Search for the cell housing the specified text and yield its [X, Y] center coordinate. 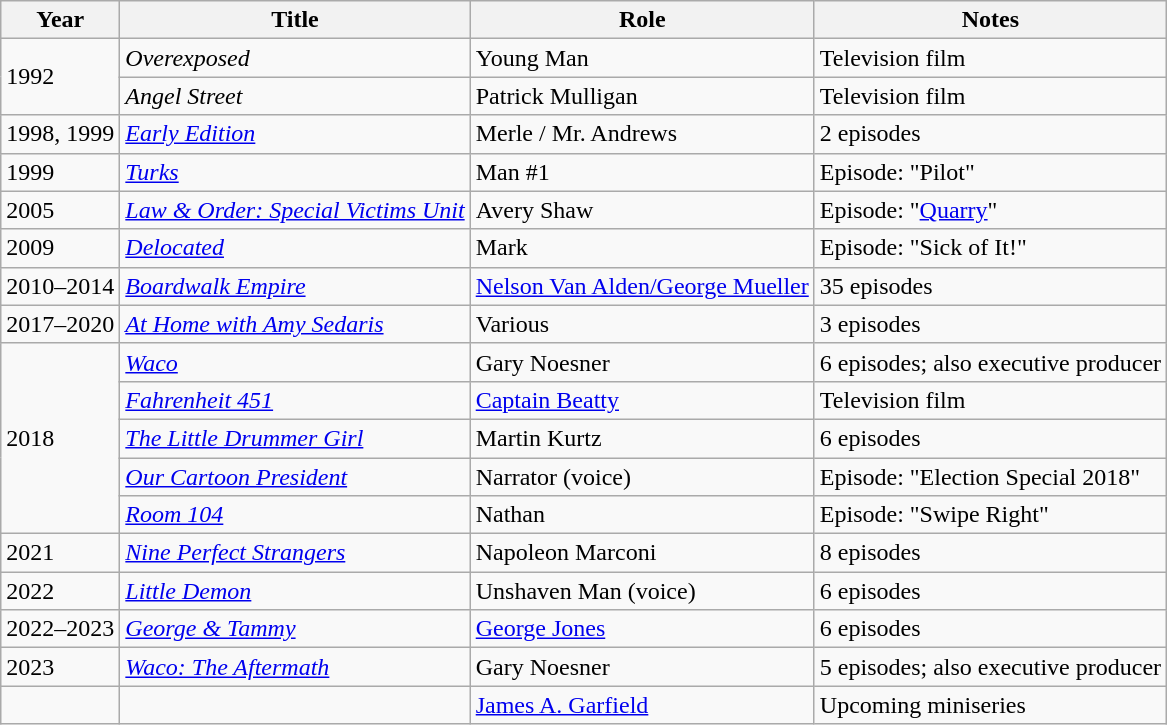
Delocated [295, 248]
Nathan [642, 515]
Angel Street [295, 96]
1992 [60, 77]
Man #1 [642, 172]
Episode: "Sick of It!" [990, 248]
At Home with Amy Sedaris [295, 324]
2021 [60, 553]
8 episodes [990, 553]
Episode: "Election Special 2018" [990, 477]
2 episodes [990, 134]
Various [642, 324]
Waco: The Aftermath [295, 667]
Episode: "Pilot" [990, 172]
Year [60, 20]
Martin Kurtz [642, 438]
6 episodes; also executive producer [990, 362]
George Jones [642, 629]
Upcoming miniseries [990, 705]
2023 [60, 667]
2022 [60, 591]
Title [295, 20]
3 episodes [990, 324]
Little Demon [295, 591]
Fahrenheit 451 [295, 400]
2022–2023 [60, 629]
Patrick Mulligan [642, 96]
The Little Drummer Girl [295, 438]
1999 [60, 172]
1998, 1999 [60, 134]
2017–2020 [60, 324]
Law & Order: Special Victims Unit [295, 210]
2005 [60, 210]
Early Edition [295, 134]
James A. Garfield [642, 705]
2010–2014 [60, 286]
Nelson Van Alden/George Mueller [642, 286]
Role [642, 20]
Napoleon Marconi [642, 553]
2018 [60, 438]
Young Man [642, 58]
Waco [295, 362]
2009 [60, 248]
Unshaven Man (voice) [642, 591]
Nine Perfect Strangers [295, 553]
Boardwalk Empire [295, 286]
Avery Shaw [642, 210]
Narrator (voice) [642, 477]
Notes [990, 20]
Merle / Mr. Andrews [642, 134]
Overexposed [295, 58]
5 episodes; also executive producer [990, 667]
Episode: "Swipe Right" [990, 515]
Room 104 [295, 515]
Episode: "Quarry" [990, 210]
Turks [295, 172]
George & Tammy [295, 629]
Mark [642, 248]
35 episodes [990, 286]
Our Cartoon President [295, 477]
Captain Beatty [642, 400]
